Scan for the cell matching the given text and deliver its (X, Y) coordinate at center. 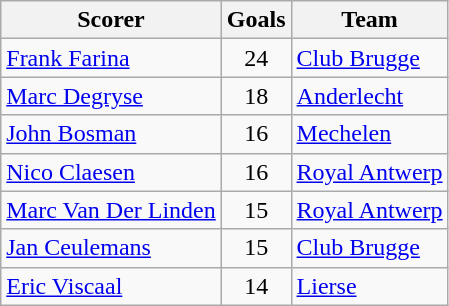
Goals (256, 20)
Anderlecht (370, 96)
Marc Van Der Linden (112, 210)
18 (256, 96)
Mechelen (370, 134)
14 (256, 286)
Marc Degryse (112, 96)
Nico Claesen (112, 172)
Scorer (112, 20)
Eric Viscaal (112, 286)
Lierse (370, 286)
John Bosman (112, 134)
Frank Farina (112, 58)
Jan Ceulemans (112, 248)
Team (370, 20)
24 (256, 58)
